Extract the (x, y) coordinate from the center of the cell holding the provided text.  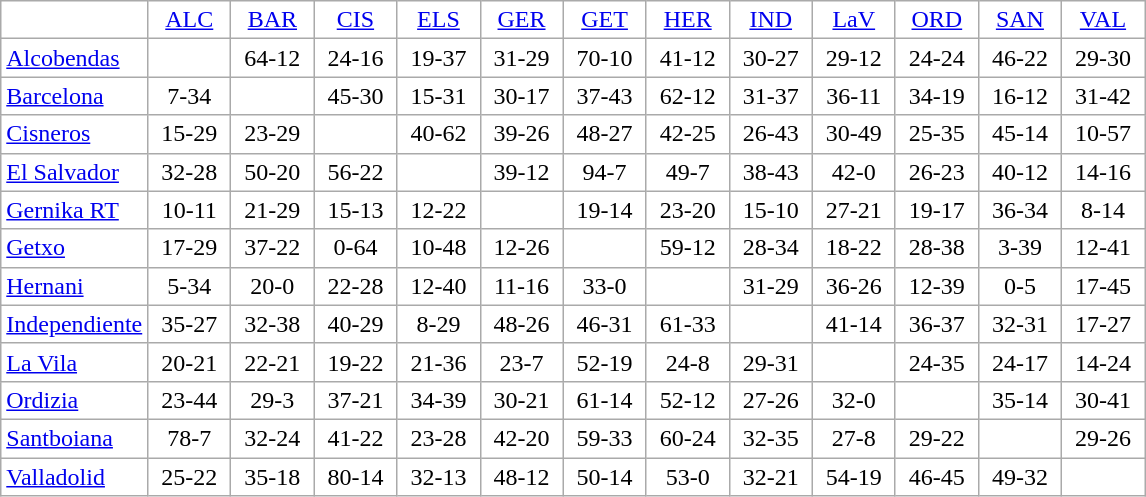
Ordizia (74, 400)
32-24 (272, 438)
36-37 (936, 324)
38-43 (770, 172)
31-37 (770, 96)
25-35 (936, 134)
15-31 (438, 96)
46-22 (1020, 58)
30-49 (854, 134)
61-14 (604, 400)
32-35 (770, 438)
21-29 (272, 210)
42-0 (854, 172)
0-64 (356, 248)
59-12 (688, 248)
27-21 (854, 210)
Gernika RT (74, 210)
Independiente (74, 324)
20-0 (272, 286)
46-31 (604, 324)
7-34 (190, 96)
ALC (190, 20)
17-29 (190, 248)
12-39 (936, 286)
18-22 (854, 248)
23-29 (272, 134)
30-21 (522, 400)
26-23 (936, 172)
15-13 (356, 210)
24-16 (356, 58)
35-14 (1020, 400)
Santboiana (74, 438)
34-39 (438, 400)
22-21 (272, 362)
0-5 (1020, 286)
29-3 (272, 400)
11-16 (522, 286)
24-8 (688, 362)
10-48 (438, 248)
VAL (1102, 20)
Alcobendas (74, 58)
78-7 (190, 438)
53-0 (688, 477)
32-28 (190, 172)
37-21 (356, 400)
49-32 (1020, 477)
29-12 (854, 58)
62-12 (688, 96)
Valladolid (74, 477)
GET (604, 20)
48-27 (604, 134)
32-31 (1020, 324)
46-45 (936, 477)
32-0 (854, 400)
61-33 (688, 324)
60-24 (688, 438)
41-14 (854, 324)
50-20 (272, 172)
23-28 (438, 438)
32-21 (770, 477)
ORD (936, 20)
29-31 (770, 362)
15-10 (770, 210)
26-43 (770, 134)
94-7 (604, 172)
8-14 (1102, 210)
21-36 (438, 362)
64-12 (272, 58)
CIS (356, 20)
27-26 (770, 400)
La Vila (74, 362)
GER (522, 20)
8-29 (438, 324)
29-30 (1102, 58)
10-57 (1102, 134)
54-19 (854, 477)
31-42 (1102, 96)
37-43 (604, 96)
39-26 (522, 134)
BAR (272, 20)
19-37 (438, 58)
29-26 (1102, 438)
49-7 (688, 172)
30-27 (770, 58)
40-62 (438, 134)
17-45 (1102, 286)
32-13 (438, 477)
IND (770, 20)
24-35 (936, 362)
HER (688, 20)
41-12 (688, 58)
ELS (438, 20)
39-12 (522, 172)
48-12 (522, 477)
23-44 (190, 400)
12-22 (438, 210)
LaV (854, 20)
SAN (1020, 20)
24-17 (1020, 362)
27-8 (854, 438)
80-14 (356, 477)
36-11 (854, 96)
35-27 (190, 324)
34-19 (936, 96)
41-22 (356, 438)
40-12 (1020, 172)
5-34 (190, 286)
56-22 (356, 172)
37-22 (272, 248)
22-28 (356, 286)
12-40 (438, 286)
23-20 (688, 210)
28-38 (936, 248)
12-26 (522, 248)
16-12 (1020, 96)
24-24 (936, 58)
17-27 (1102, 324)
42-20 (522, 438)
45-14 (1020, 134)
30-17 (522, 96)
12-41 (1102, 248)
14-24 (1102, 362)
El Salvador (74, 172)
42-25 (688, 134)
25-22 (190, 477)
32-38 (272, 324)
50-14 (604, 477)
40-29 (356, 324)
10-11 (190, 210)
29-22 (936, 438)
36-34 (1020, 210)
36-26 (854, 286)
59-33 (604, 438)
14-16 (1102, 172)
48-26 (522, 324)
33-0 (604, 286)
23-7 (522, 362)
19-14 (604, 210)
19-22 (356, 362)
35-18 (272, 477)
19-17 (936, 210)
3-39 (1020, 248)
20-21 (190, 362)
Hernani (74, 286)
52-12 (688, 400)
Barcelona (74, 96)
15-29 (190, 134)
70-10 (604, 58)
45-30 (356, 96)
28-34 (770, 248)
Cisneros (74, 134)
Getxo (74, 248)
30-41 (1102, 400)
52-19 (604, 362)
